Output the (X, Y) coordinate of the center of the cell containing the given text.  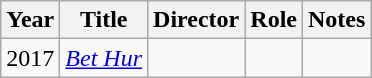
Role (274, 20)
Title (104, 20)
Notes (337, 20)
Bet Hur (104, 58)
2017 (30, 58)
Director (196, 20)
Year (30, 20)
